Find where the given text appears and provide that cell's center as (x, y) coordinate. 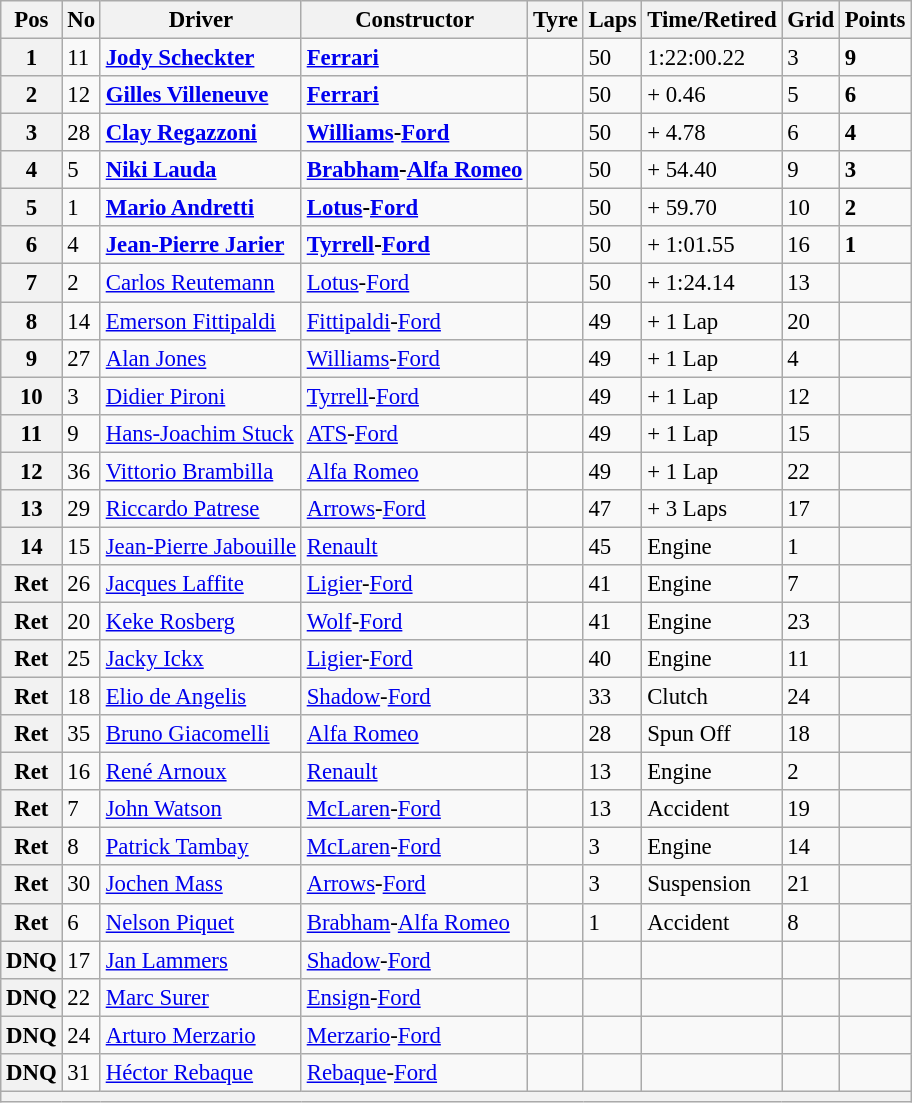
25 (81, 659)
+ 0.46 (712, 95)
Constructor (414, 20)
Bruno Giacomelli (200, 734)
Nelson Piquet (200, 922)
Keke Rosberg (200, 621)
+ 54.40 (712, 170)
+ 4.78 (712, 133)
Laps (612, 20)
45 (612, 546)
Ensign-Ford (414, 997)
+ 59.70 (712, 208)
19 (810, 809)
Driver (200, 20)
Spun Off (712, 734)
Jacky Ickx (200, 659)
33 (612, 697)
Jean-Pierre Jarier (200, 245)
40 (612, 659)
Arturo Merzario (200, 1035)
Hans-Joachim Stuck (200, 433)
Niki Lauda (200, 170)
21 (810, 885)
No (81, 20)
Patrick Tambay (200, 847)
26 (81, 584)
29 (81, 509)
+ 1:01.55 (712, 245)
Tyre (556, 20)
Jochen Mass (200, 885)
John Watson (200, 809)
Elio de Angelis (200, 697)
Jan Lammers (200, 960)
Héctor Rebaque (200, 1073)
Jacques Laffite (200, 584)
27 (81, 358)
Alan Jones (200, 358)
36 (81, 471)
Marc Surer (200, 997)
+ 3 Laps (712, 509)
Rebaque-Ford (414, 1073)
Jean-Pierre Jabouille (200, 546)
+ 1:24.14 (712, 283)
30 (81, 885)
23 (810, 621)
31 (81, 1073)
Vittorio Brambilla (200, 471)
35 (81, 734)
1:22:00.22 (712, 58)
Wolf-Ford (414, 621)
Emerson Fittipaldi (200, 321)
Grid (810, 20)
ATS-Ford (414, 433)
Clutch (712, 697)
Merzario-Ford (414, 1035)
Points (874, 20)
Clay Regazzoni (200, 133)
47 (612, 509)
Jody Scheckter (200, 58)
Time/Retired (712, 20)
Carlos Reutemann (200, 283)
Didier Pironi (200, 396)
Pos (32, 20)
Gilles Villeneuve (200, 95)
Riccardo Patrese (200, 509)
Mario Andretti (200, 208)
Fittipaldi-Ford (414, 321)
Suspension (712, 885)
René Arnoux (200, 772)
